Return [x, y] of the center of cell containing provided text 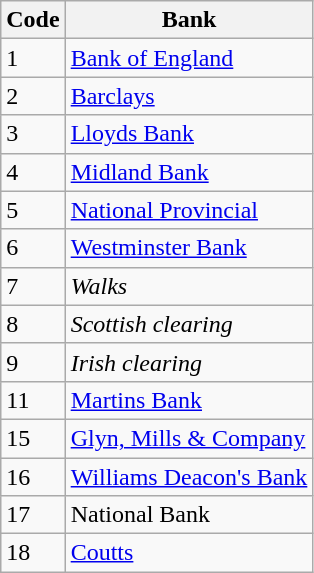
National Bank [189, 515]
Coutts [189, 553]
3 [33, 134]
11 [33, 400]
8 [33, 324]
5 [33, 210]
15 [33, 438]
18 [33, 553]
Bank of England [189, 58]
17 [33, 515]
Walks [189, 286]
Bank [189, 20]
Barclays [189, 96]
Code [33, 20]
Williams Deacon's Bank [189, 477]
Glyn, Mills & Company [189, 438]
Irish clearing [189, 362]
6 [33, 248]
2 [33, 96]
1 [33, 58]
7 [33, 286]
9 [33, 362]
National Provincial [189, 210]
Midland Bank [189, 172]
4 [33, 172]
Martins Bank [189, 400]
Scottish clearing [189, 324]
Westminster Bank [189, 248]
Lloyds Bank [189, 134]
16 [33, 477]
